Output the (x, y) coordinate of the center of the cell containing the given text.  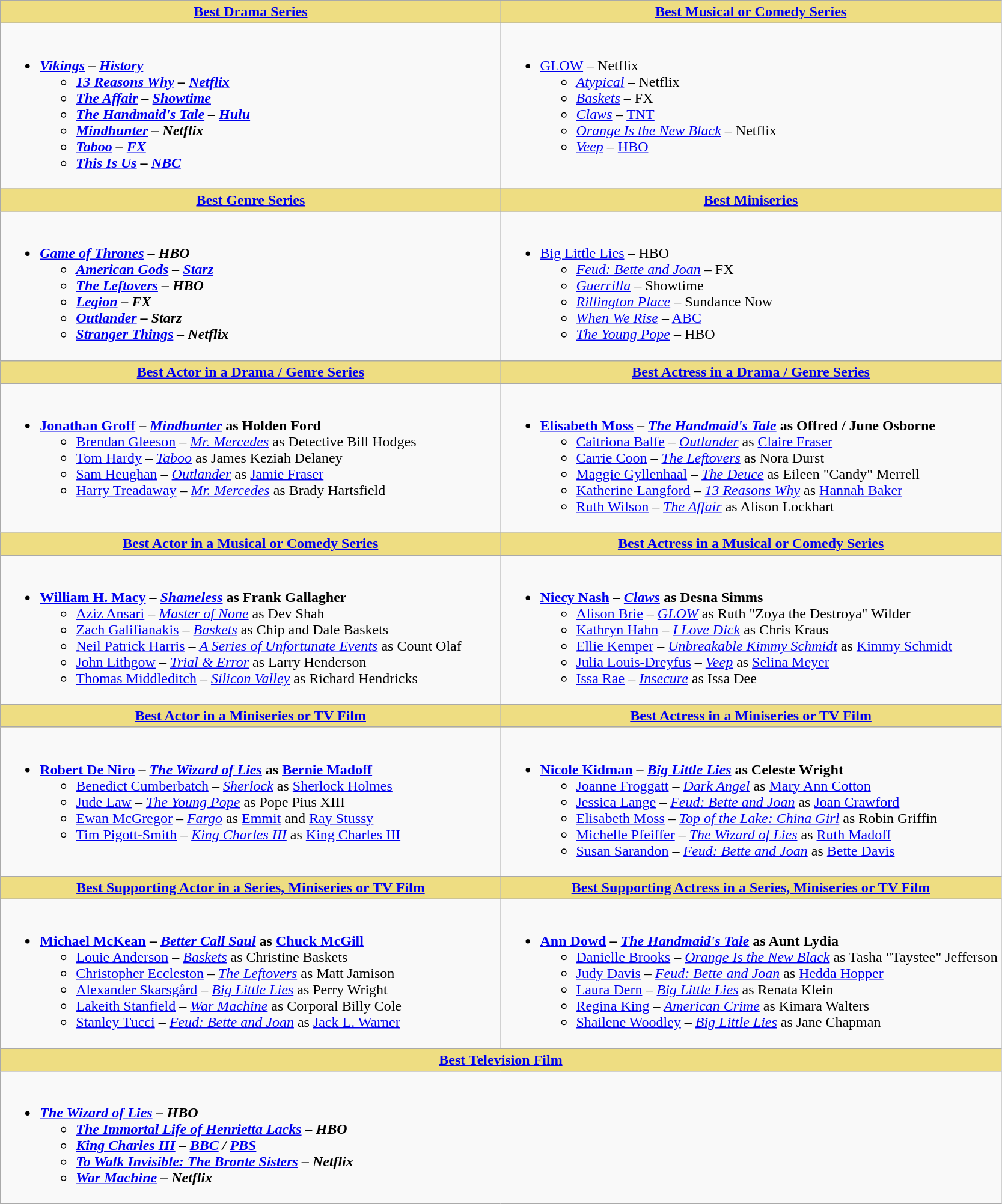
Big Little Lies – HBOFeud: Bette and Joan – FXGuerrilla – ShowtimeRillington Place – Sundance NowWhen We Rise – ABCThe Young Pope – HBO (751, 286)
Best Actress in a Musical or Comedy Series (751, 544)
Best Actress in a Drama / Genre Series (751, 372)
Best Supporting Actor in a Series, Miniseries or TV Film (251, 887)
Best Miniseries (751, 200)
Best Drama Series (251, 12)
Best Genre Series (251, 200)
Best Actress in a Miniseries or TV Film (751, 716)
Game of Thrones – HBOAmerican Gods – StarzThe Leftovers – HBOLegion – FXOutlander – StarzStranger Things – Netflix (251, 286)
Best Television Film (501, 1059)
Best Musical or Comedy Series (751, 12)
Best Supporting Actress in a Series, Miniseries or TV Film (751, 887)
Best Actor in a Drama / Genre Series (251, 372)
GLOW – NetflixAtypical – NetflixBaskets – FXClaws – TNTOrange Is the New Black – NetflixVeep – HBO (751, 106)
Best Actor in a Musical or Comedy Series (251, 544)
Vikings – History13 Reasons Why – NetflixThe Affair – ShowtimeThe Handmaid's Tale – HuluMindhunter – NetflixTaboo – FXThis Is Us – NBC (251, 106)
Best Actor in a Miniseries or TV Film (251, 716)
